Provide the [X, Y] coordinate of the cell's center where the given text is located.  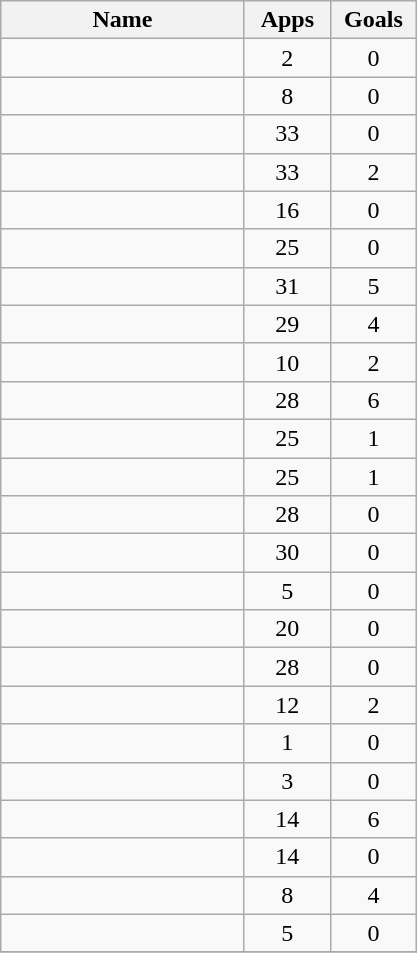
31 [287, 286]
3 [287, 781]
Apps [287, 20]
Goals [373, 20]
16 [287, 210]
20 [287, 629]
10 [287, 362]
Name [123, 20]
12 [287, 705]
30 [287, 553]
29 [287, 324]
